Extract the (x, y) coordinate from the center of the cell holding the provided text.  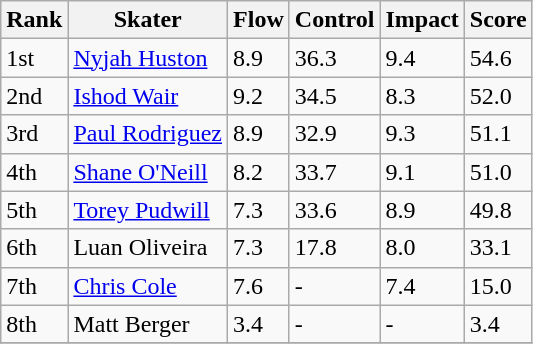
7th (34, 286)
51.1 (498, 134)
Paul Rodriguez (148, 134)
8.0 (422, 248)
52.0 (498, 96)
9.3 (422, 134)
3rd (34, 134)
7.6 (259, 286)
Flow (259, 20)
Chris Cole (148, 286)
5th (34, 210)
Luan Oliveira (148, 248)
Torey Pudwill (148, 210)
8.2 (259, 172)
34.5 (334, 96)
Matt Berger (148, 324)
Control (334, 20)
17.8 (334, 248)
Skater (148, 20)
54.6 (498, 58)
8.3 (422, 96)
7.4 (422, 286)
33.1 (498, 248)
9.1 (422, 172)
9.2 (259, 96)
33.7 (334, 172)
9.4 (422, 58)
2nd (34, 96)
36.3 (334, 58)
4th (34, 172)
32.9 (334, 134)
Shane O'Neill (148, 172)
15.0 (498, 286)
51.0 (498, 172)
Nyjah Huston (148, 58)
49.8 (498, 210)
6th (34, 248)
Ishod Wair (148, 96)
1st (34, 58)
8th (34, 324)
33.6 (334, 210)
Score (498, 20)
Impact (422, 20)
Rank (34, 20)
